Return the (x, y) coordinate for the center point of the cell that contains the specified text.  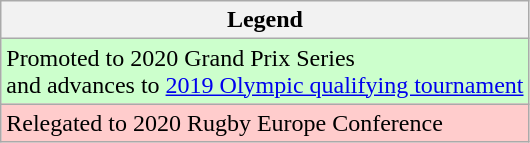
Promoted to 2020 Grand Prix Series and advances to 2019 Olympic qualifying tournament (265, 72)
Legend (265, 20)
Relegated to 2020 Rugby Europe Conference (265, 123)
